Determine the [X, Y] coordinate at the center of the cell enclosing the given text.  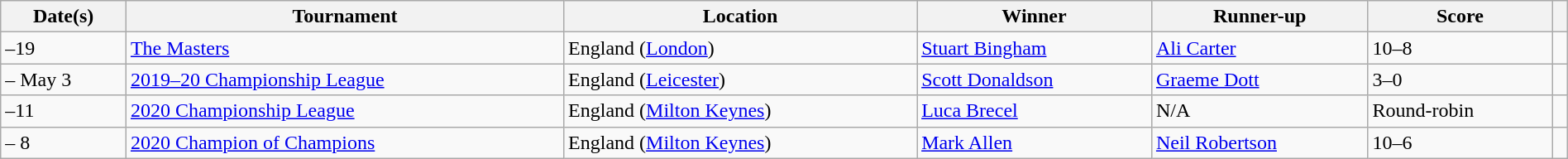
N/A [1260, 111]
Round-robin [1460, 111]
Graeme Dott [1260, 79]
2019–20 Championship League [344, 79]
3–0 [1460, 79]
– May 3 [64, 79]
Scott Donaldson [1035, 79]
2020 Champion of Champions [344, 142]
Date(s) [64, 17]
Location [741, 17]
–11 [64, 111]
The Masters [344, 48]
Tournament [344, 17]
–19 [64, 48]
Stuart Bingham [1035, 48]
Ali Carter [1260, 48]
Mark Allen [1035, 142]
Luca Brecel [1035, 111]
10–6 [1460, 142]
Winner [1035, 17]
10–8 [1460, 48]
Runner-up [1260, 17]
Score [1460, 17]
England (Leicester) [741, 79]
– 8 [64, 142]
Neil Robertson [1260, 142]
England (London) [741, 48]
2020 Championship League [344, 111]
